Identify which cell holds the provided text, then report its (X, Y) central coordinate. 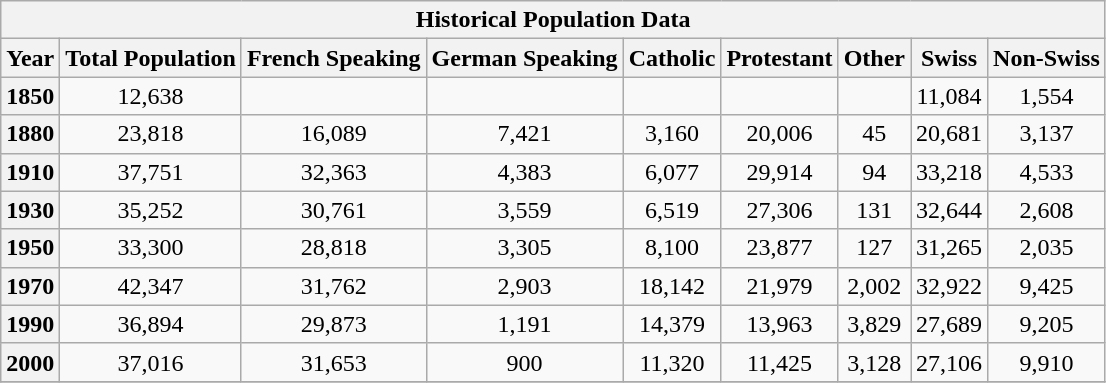
2,035 (1047, 248)
3,559 (524, 210)
21,979 (780, 286)
4,383 (524, 172)
27,306 (780, 210)
1970 (30, 286)
German Speaking (524, 58)
11,084 (948, 96)
13,963 (780, 324)
31,762 (334, 286)
Year (30, 58)
29,873 (334, 324)
31,653 (334, 362)
11,425 (780, 362)
Total Population (151, 58)
11,320 (672, 362)
36,894 (151, 324)
20,681 (948, 134)
2,608 (1047, 210)
37,016 (151, 362)
1930 (30, 210)
127 (874, 248)
2000 (30, 362)
27,689 (948, 324)
94 (874, 172)
45 (874, 134)
16,089 (334, 134)
6,077 (672, 172)
1,191 (524, 324)
1,554 (1047, 96)
900 (524, 362)
37,751 (151, 172)
23,818 (151, 134)
French Speaking (334, 58)
31,265 (948, 248)
42,347 (151, 286)
2,903 (524, 286)
33,300 (151, 248)
1950 (30, 248)
1990 (30, 324)
Non-Swiss (1047, 58)
29,914 (780, 172)
23,877 (780, 248)
3,137 (1047, 134)
3,829 (874, 324)
20,006 (780, 134)
9,425 (1047, 286)
7,421 (524, 134)
32,922 (948, 286)
32,644 (948, 210)
Protestant (780, 58)
1850 (30, 96)
33,218 (948, 172)
Swiss (948, 58)
Catholic (672, 58)
131 (874, 210)
1910 (30, 172)
3,305 (524, 248)
1880 (30, 134)
4,533 (1047, 172)
6,519 (672, 210)
3,160 (672, 134)
8,100 (672, 248)
18,142 (672, 286)
30,761 (334, 210)
27,106 (948, 362)
32,363 (334, 172)
3,128 (874, 362)
28,818 (334, 248)
12,638 (151, 96)
9,910 (1047, 362)
Historical Population Data (554, 20)
Other (874, 58)
14,379 (672, 324)
35,252 (151, 210)
2,002 (874, 286)
9,205 (1047, 324)
